Extract the [x, y] coordinate from the center of the cell holding the provided text.  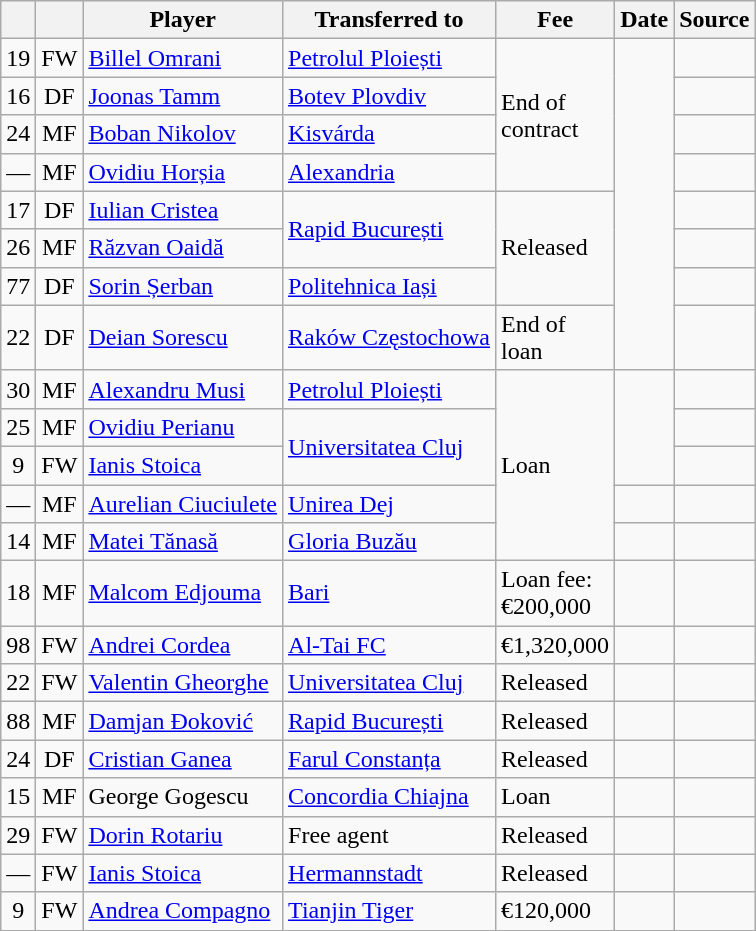
George Gogescu [183, 797]
Sorin Șerban [183, 286]
17 [18, 210]
Fee [556, 20]
16 [18, 96]
Gloria Buzău [390, 542]
77 [18, 286]
Iulian Cristea [183, 210]
Botev Plovdiv [390, 96]
30 [18, 389]
Deian Sorescu [183, 338]
Player [183, 20]
Al-Tai FC [390, 645]
Transferred to [390, 20]
Aurelian Ciuciulete [183, 503]
Bari [390, 594]
Boban Nikolov [183, 134]
Date [644, 20]
End of loan [556, 338]
Billel Omrani [183, 58]
Malcom Edjouma [183, 594]
Concordia Chiajna [390, 797]
88 [18, 721]
Dorin Rotariu [183, 835]
Alexandria [390, 172]
Politehnica Iași [390, 286]
Raków Częstochowa [390, 338]
End of contract [556, 115]
Cristian Ganea [183, 759]
Răzvan Oaidă [183, 248]
18 [18, 594]
25 [18, 427]
Loan fee: €200,000 [556, 594]
Farul Constanța [390, 759]
Valentin Gheorghe [183, 683]
Joonas Tamm [183, 96]
14 [18, 542]
Andrea Compagno [183, 911]
Matei Tănasă [183, 542]
29 [18, 835]
Free agent [390, 835]
Alexandru Musi [183, 389]
26 [18, 248]
Tianjin Tiger [390, 911]
Kisvárda [390, 134]
€120,000 [556, 911]
Ovidiu Perianu [183, 427]
€1,320,000 [556, 645]
Source [714, 20]
98 [18, 645]
15 [18, 797]
Unirea Dej [390, 503]
Andrei Cordea [183, 645]
19 [18, 58]
Ovidiu Horșia [183, 172]
Hermannstadt [390, 873]
Damjan Đoković [183, 721]
